Output the [X, Y] coordinate of the center of the cell containing the given text.  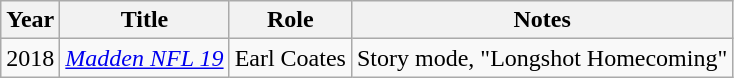
Notes [542, 20]
Title [144, 20]
Madden NFL 19 [144, 58]
Year [30, 20]
Role [290, 20]
Story mode, "Longshot Homecoming" [542, 58]
2018 [30, 58]
Earl Coates [290, 58]
